Output the (X, Y) coordinate of the center of the cell containing the given text.  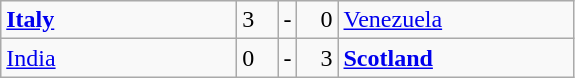
Scotland (456, 58)
India (119, 58)
Venezuela (456, 20)
Italy (119, 20)
